Locate the cell with the specified text and output its [x, y] center coordinate. 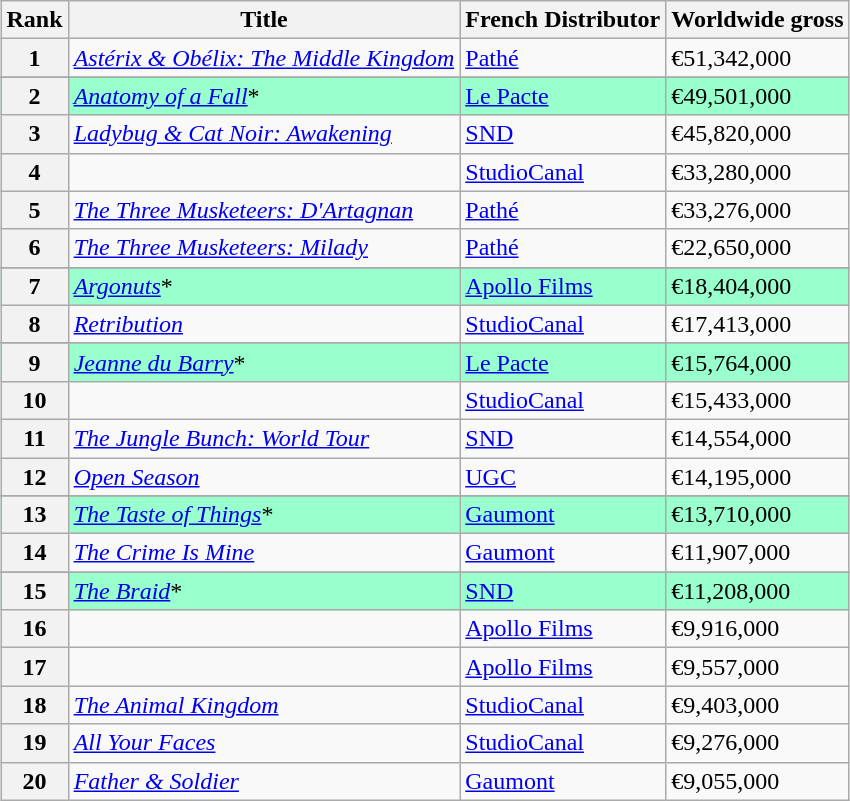
Ladybug & Cat Noir: Awakening [264, 134]
€13,710,000 [758, 515]
9 [34, 362]
The Three Musketeers: D'Artagnan [264, 210]
The Jungle Bunch: World Tour [264, 438]
Astérix & Obélix: The Middle Kingdom [264, 58]
€18,404,000 [758, 286]
The Taste of Things* [264, 515]
€14,195,000 [758, 477]
The Animal Kingdom [264, 705]
10 [34, 400]
Retribution [264, 324]
€49,501,000 [758, 96]
12 [34, 477]
15 [34, 591]
The Crime Is Mine [264, 553]
20 [34, 781]
7 [34, 286]
€11,907,000 [758, 553]
€17,413,000 [758, 324]
French Distributor [563, 20]
Anatomy of a Fall* [264, 96]
€9,916,000 [758, 629]
3 [34, 134]
5 [34, 210]
13 [34, 515]
€51,342,000 [758, 58]
Rank [34, 20]
€45,820,000 [758, 134]
6 [34, 248]
Open Season [264, 477]
Title [264, 20]
2 [34, 96]
€14,554,000 [758, 438]
€22,650,000 [758, 248]
1 [34, 58]
UGC [563, 477]
€9,276,000 [758, 743]
The Braid* [264, 591]
€15,433,000 [758, 400]
8 [34, 324]
€11,208,000 [758, 591]
Worldwide gross [758, 20]
18 [34, 705]
€9,403,000 [758, 705]
11 [34, 438]
€15,764,000 [758, 362]
Father & Soldier [264, 781]
16 [34, 629]
The Three Musketeers: Milady [264, 248]
17 [34, 667]
Jeanne du Barry* [264, 362]
€33,280,000 [758, 172]
€33,276,000 [758, 210]
€9,557,000 [758, 667]
19 [34, 743]
All Your Faces [264, 743]
4 [34, 172]
€9,055,000 [758, 781]
14 [34, 553]
Argonuts* [264, 286]
